For the text-containing cell, return its midpoint in (x, y) coordinate format. 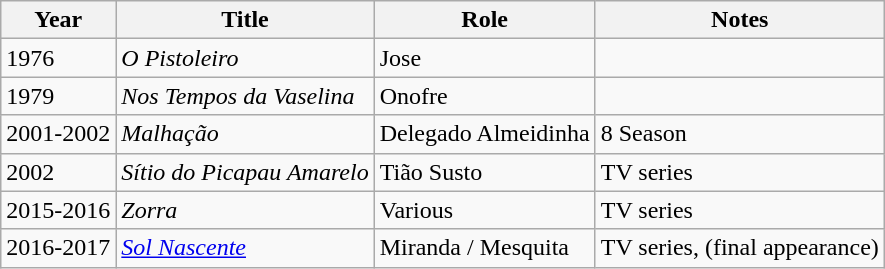
8 Season (740, 134)
1976 (58, 58)
Role (484, 20)
Tião Susto (484, 172)
Nos Tempos da Vaselina (245, 96)
Title (245, 20)
2002 (58, 172)
Year (58, 20)
TV series, (final appearance) (740, 248)
Various (484, 210)
Onofre (484, 96)
Malhação (245, 134)
2016-2017 (58, 248)
Zorra (245, 210)
Miranda / Mesquita (484, 248)
Jose (484, 58)
Sol Nascente (245, 248)
Sítio do Picapau Amarelo (245, 172)
Notes (740, 20)
1979 (58, 96)
2001-2002 (58, 134)
2015-2016 (58, 210)
Delegado Almeidinha (484, 134)
O Pistoleiro (245, 58)
